Find where the given text appears and provide that cell's center as [X, Y] coordinate. 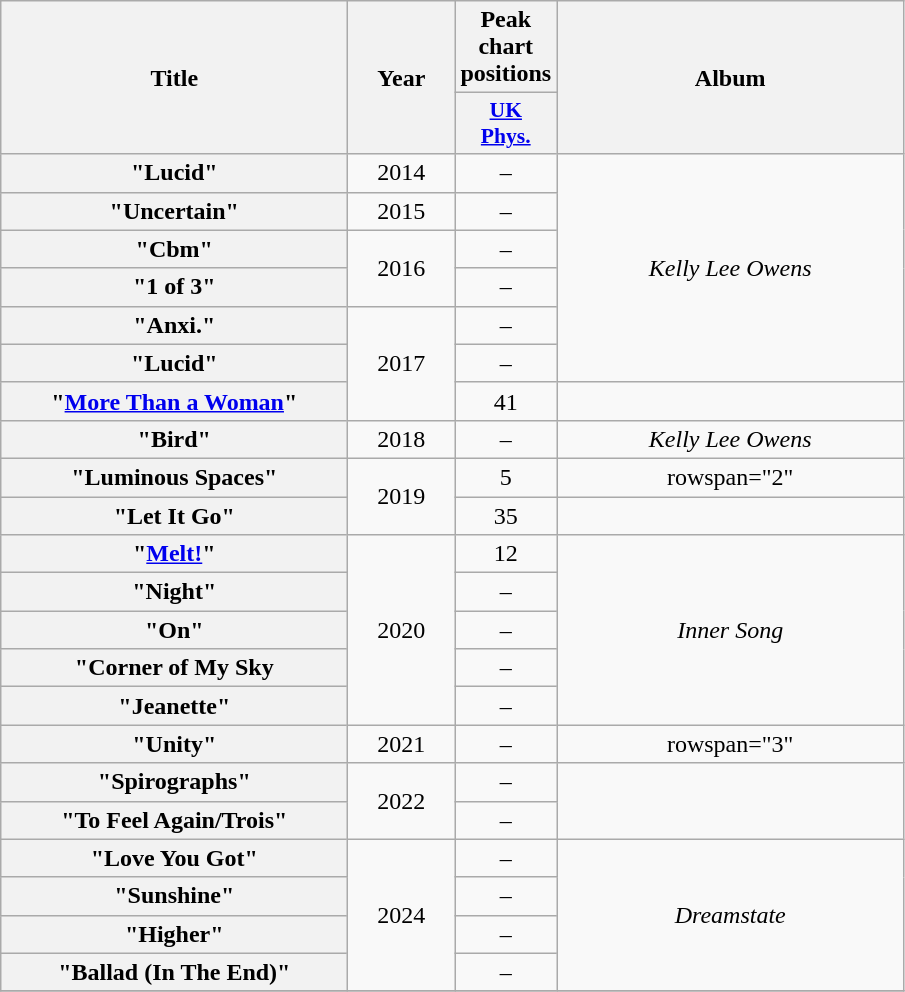
"More Than a Woman" [174, 401]
5 [506, 477]
rowspan="2" [730, 477]
"On" [174, 630]
2015 [402, 211]
Year [402, 78]
2020 [402, 630]
Peak chart positions [506, 47]
UKPhys. [506, 124]
Dreamstate [730, 915]
"Ballad (In The End)" [174, 972]
"Higher" [174, 934]
"Corner of My Sky [174, 668]
Inner Song [730, 630]
2019 [402, 496]
2016 [402, 268]
"Sunshine" [174, 896]
2021 [402, 744]
"Let It Go" [174, 515]
2014 [402, 173]
2018 [402, 439]
Album [730, 78]
"To Feel Again/Trois" [174, 820]
12 [506, 554]
rowspan="3" [730, 744]
2017 [402, 363]
"Cbm" [174, 249]
"Anxi." [174, 325]
"Night" [174, 592]
"Bird" [174, 439]
"Jeanette" [174, 706]
"1 of 3" [174, 287]
"Melt!" [174, 554]
"Uncertain" [174, 211]
"Love You Got" [174, 858]
35 [506, 515]
2024 [402, 915]
2022 [402, 801]
41 [506, 401]
"Unity" [174, 744]
"Luminous Spaces" [174, 477]
"Spirographs" [174, 782]
Title [174, 78]
